Detect which cell encompasses the target text, then output its (x, y) center coordinate. 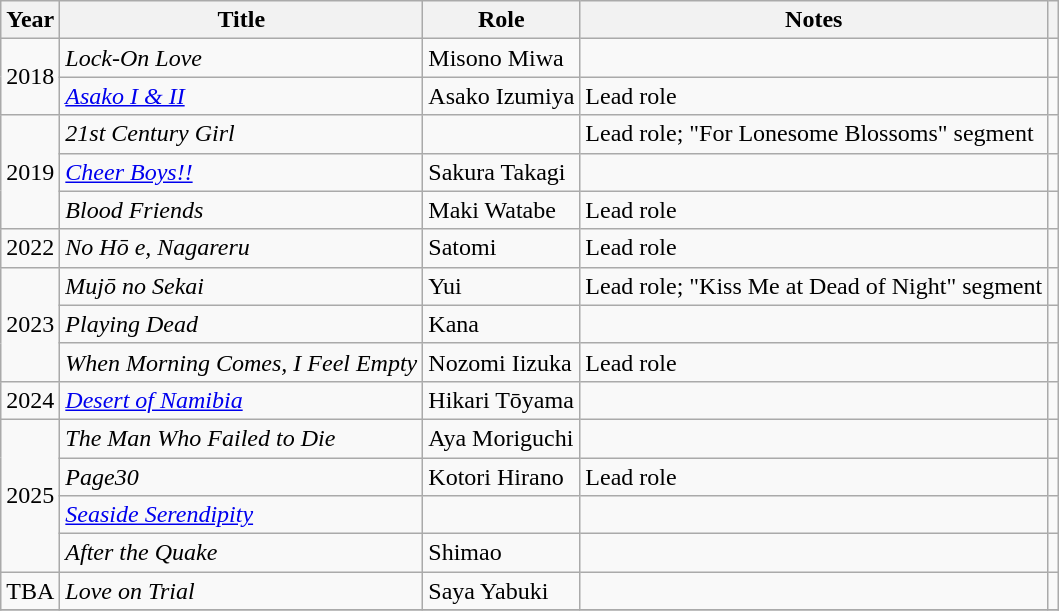
Blood Friends (242, 210)
Aya Moriguchi (502, 438)
2019 (30, 172)
Page30 (242, 477)
Maki Watabe (502, 210)
Mujō no Sekai (242, 286)
Asako Izumiya (502, 96)
Kotori Hirano (502, 477)
Saya Yabuki (502, 591)
Hikari Tōyama (502, 400)
2018 (30, 77)
Shimao (502, 553)
When Morning Comes, I Feel Empty (242, 362)
2022 (30, 248)
Kana (502, 324)
Desert of Namibia (242, 400)
No Hō e, Nagareru (242, 248)
Love on Trial (242, 591)
Nozomi Iizuka (502, 362)
The Man Who Failed to Die (242, 438)
21st Century Girl (242, 134)
Sakura Takagi (502, 172)
TBA (30, 591)
Asako I & II (242, 96)
Playing Dead (242, 324)
Satomi (502, 248)
2024 (30, 400)
2023 (30, 324)
Seaside Serendipity (242, 515)
Title (242, 20)
Role (502, 20)
Misono Miwa (502, 58)
Lead role; "For Lonesome Blossoms" segment (814, 134)
Cheer Boys!! (242, 172)
Lead role; "Kiss Me at Dead of Night" segment (814, 286)
After the Quake (242, 553)
Yui (502, 286)
2025 (30, 495)
Year (30, 20)
Lock-On Love (242, 58)
Notes (814, 20)
